Find where the given text appears and provide that cell's center as (x, y) coordinate. 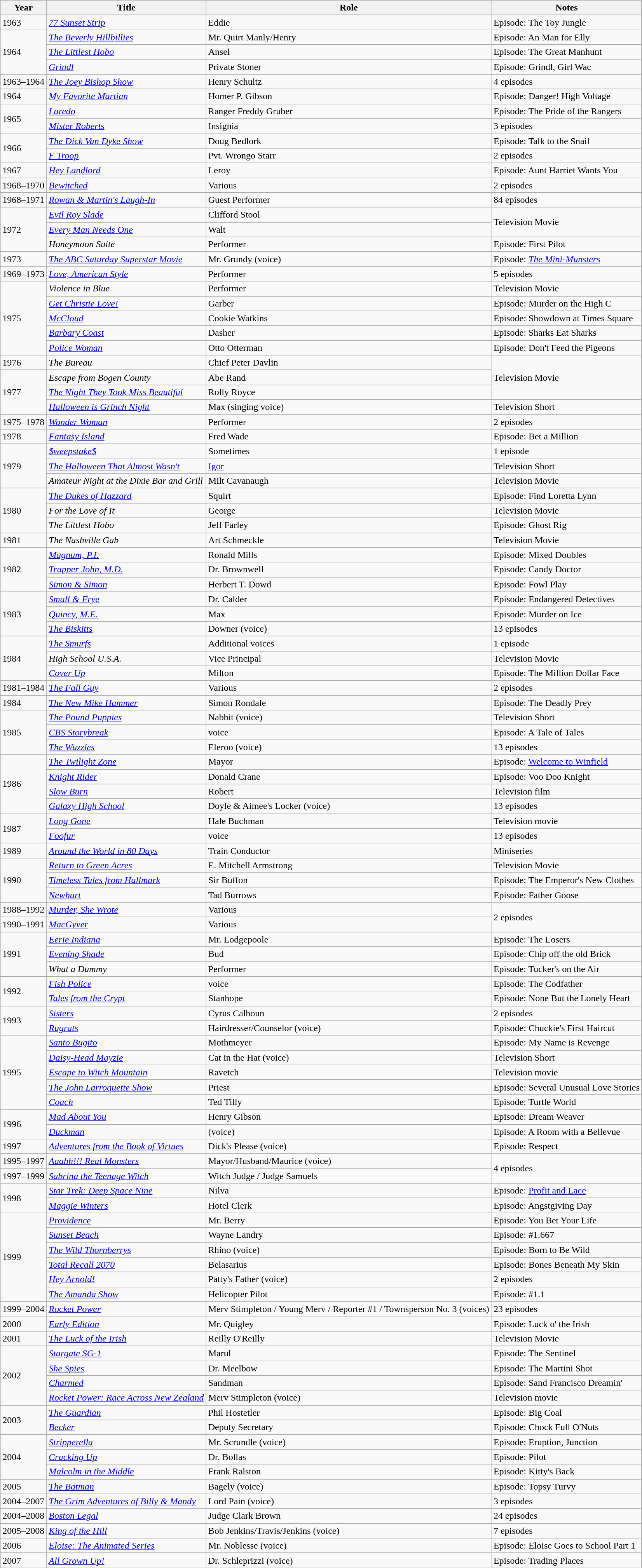
1982 (23, 570)
Downer (voice) (349, 629)
Episode: #1.1 (567, 1294)
Episode: First Pilot (567, 244)
Doug Bedlork (349, 141)
1998 (23, 1198)
Foofur (126, 836)
The Beverly Hillbillies (126, 37)
Jeff Farley (349, 525)
Amateur Night at the Dixie Bar and Grill (126, 481)
Early Edition (126, 1324)
Episode: Angstgiving Day (567, 1206)
1967 (23, 170)
The Nashville Gab (126, 540)
The Batman (126, 1486)
Mr. Quigley (349, 1324)
Max (singing voice) (349, 407)
The Wild Thornberrys (126, 1250)
2005–2008 (23, 1531)
Mr. Quirt Manly/Henry (349, 37)
Stripperella (126, 1442)
Milt Cavanaugh (349, 481)
Galaxy High School (126, 806)
Episode: The Pride of the Rangers (567, 111)
Eerie Indiana (126, 939)
Reilly O'Reilly (349, 1338)
Belasarius (349, 1265)
Insignia (349, 126)
2007 (23, 1560)
My Favorite Martian (126, 96)
Fred Wade (349, 437)
The Pound Puppies (126, 718)
Judge Clark Brown (349, 1516)
Get Christie Love! (126, 303)
Vice Principal (349, 659)
1989 (23, 850)
Episode: Chuckie's First Haircut (567, 1028)
Episode: Welcome to Winfield (567, 762)
Quincy, M.E. (126, 614)
Episode: An Man for Elly (567, 37)
1963–1964 (23, 82)
1991 (23, 954)
The Wuzzles (126, 747)
Bud (349, 954)
Episode: The Sentinel (567, 1353)
Nabbit (voice) (349, 718)
Mr. Lodgepoole (349, 939)
1981 (23, 540)
Episode: Voo Doo Knight (567, 777)
Eleroo (voice) (349, 747)
Sandman (349, 1383)
Grindl (126, 67)
Episode: Sand Francisco Dreamin' (567, 1383)
Episode: Pilot (567, 1457)
Squirt (349, 496)
Star Trek: Deep Space Nine (126, 1191)
Miniseries (567, 850)
Adventures from the Book of Virtues (126, 1146)
1965 (23, 118)
The ABC Saturday Superstar Movie (126, 259)
1963 (23, 23)
Long Gone (126, 821)
Maggie Winters (126, 1206)
Pvt. Wrongo Starr (349, 155)
George (349, 510)
Episode: Eruption, Junction (567, 1442)
Fish Police (126, 984)
Mr. Grundy (voice) (349, 259)
Notes (567, 8)
2004–2008 (23, 1516)
Episode: Bones Beneath My Skin (567, 1265)
Otto Otterman (349, 348)
For the Love of It (126, 510)
2003 (23, 1420)
1977 (23, 392)
The Dick Van Dyke Show (126, 141)
Guest Performer (349, 200)
Sisters (126, 1013)
Episode: Father Goose (567, 895)
Dick's Please (voice) (349, 1146)
1988–1992 (23, 910)
Episode: Born to Be Wild (567, 1250)
Barbary Coast (126, 333)
Frank Ralston (349, 1472)
Ansel (349, 52)
E. Mitchell Armstrong (349, 865)
Bagely (voice) (349, 1486)
Mister Roberts (126, 126)
23 episodes (567, 1309)
Sometimes (349, 451)
Bewitched (126, 185)
Murder, She Wrote (126, 910)
1980 (23, 510)
Ronald Mills (349, 555)
Trapper John, M.D. (126, 570)
Escape to Witch Mountain (126, 1072)
1981–1984 (23, 688)
The Grim Adventures of Billy & Mandy (126, 1501)
The Fall Guy (126, 688)
Episode: Sharks Eat Sharks (567, 333)
Evil Roy Slade (126, 215)
Lord Pain (voice) (349, 1501)
High School U.S.A. (126, 659)
Coach (126, 1102)
84 episodes (567, 200)
1976 (23, 362)
Around the World in 80 Days (126, 850)
Clifford Stool (349, 215)
Tad Burrows (349, 895)
Rugrats (126, 1028)
King of the Hill (126, 1531)
Episode: None But the Lonely Heart (567, 998)
Leroy (349, 170)
Hotel Clerk (349, 1206)
Small & Frye (126, 599)
The Guardian (126, 1413)
Episode: The Martini Shot (567, 1368)
1999–2004 (23, 1309)
Witch Judge / Judge Samuels (349, 1176)
Train Conductor (349, 850)
Becker (126, 1427)
Episode: The Codfather (567, 984)
Priest (349, 1087)
Rolly Royce (349, 392)
2002 (23, 1375)
Wayne Landry (349, 1235)
Episode: The Losers (567, 939)
1975–1978 (23, 422)
Rowan & Martin's Laugh-In (126, 200)
Rocket Power (126, 1309)
1979 (23, 466)
Episode: Trading Places (567, 1560)
1997–1999 (23, 1176)
McCloud (126, 318)
Doyle & Aimee's Locker (voice) (349, 806)
Garber (349, 303)
Total Recall 2070 (126, 1265)
Mr. Scrundle (voice) (349, 1442)
2000 (23, 1324)
Malcolm in the Middle (126, 1472)
Daisy-Head Mayzie (126, 1058)
Dr. Bollas (349, 1457)
Chief Peter Davlin (349, 362)
F Troop (126, 155)
Homer P. Gibson (349, 96)
Mayor (349, 762)
1993 (23, 1021)
The New Mike Hammer (126, 703)
Episode: Profit and Lace (567, 1191)
1999 (23, 1257)
Deputy Secretary (349, 1427)
She Spies (126, 1368)
Mayor/Husband/Maurice (voice) (349, 1161)
Sir Buffon (349, 880)
Episode: A Room with a Bellevue (567, 1132)
Herbert T. Dowd (349, 584)
Episode: The Great Manhunt (567, 52)
Episode: Candy Doctor (567, 570)
Henry Gibson (349, 1117)
Episode: You Bet Your Life (567, 1220)
Episode: Murder on Ice (567, 614)
1995 (23, 1072)
Henry Schultz (349, 82)
Milton (349, 673)
2005 (23, 1486)
Episode: Big Coal (567, 1413)
Hale Buchman (349, 821)
Hey Landlord (126, 170)
Episode: Tucker's on the Air (567, 969)
The Luck of the Irish (126, 1338)
Episode: Turtle World (567, 1102)
Mothmeyer (349, 1043)
Donald Crane (349, 777)
CBS Storybreak (126, 732)
Episode: Respect (567, 1146)
Episode: The Toy Jungle (567, 23)
1996 (23, 1124)
1983 (23, 614)
Hairdresser/Counselor (voice) (349, 1028)
Escape from Bogen County (126, 377)
Episode: Endangered Detectives (567, 599)
What a Dummy (126, 969)
Bob Jenkins/Travis/Jenkins (voice) (349, 1531)
Episode: Luck o' the Irish (567, 1324)
Rhino (voice) (349, 1250)
Art Schmeckle (349, 540)
24 episodes (567, 1516)
Episode: Ghost Rig (567, 525)
Episode: Chock Full O'Nuts (567, 1427)
Dr. Schleprizzi (voice) (349, 1560)
Mr. Noblesse (voice) (349, 1545)
Police Woman (126, 348)
Private Stoner (349, 67)
1972 (23, 230)
The Bureau (126, 362)
Episode: Topsy Turvy (567, 1486)
The John Larroquette Show (126, 1087)
Episode: The Deadly Prey (567, 703)
2006 (23, 1545)
Boston Legal (126, 1516)
Episode: The Emperor's New Clothes (567, 880)
2004–2007 (23, 1501)
1986 (23, 784)
The Smurfs (126, 643)
Igor (349, 466)
Phil Hostetler (349, 1413)
Dr. Meelbow (349, 1368)
Episode: Eloise Goes to School Part 1 (567, 1545)
Episode: Murder on the High C (567, 303)
Return to Green Acres (126, 865)
Episode: A Tale of Tales (567, 732)
Dasher (349, 333)
Cookie Watkins (349, 318)
Episode: Fowl Play (567, 584)
Episode: Aunt Harriet Wants You (567, 170)
Dr. Calder (349, 599)
Episode: The Million Dollar Face (567, 673)
Helicopter Pilot (349, 1294)
1969–1973 (23, 274)
Simon & Simon (126, 584)
Tales from the Crypt (126, 998)
Santo Bugito (126, 1043)
Episode: Chip off the old Brick (567, 954)
1995–1997 (23, 1161)
Abe Rand (349, 377)
Mad About You (126, 1117)
Eddie (349, 23)
Nilva (349, 1191)
The Amanda Show (126, 1294)
1992 (23, 991)
Knight Rider (126, 777)
Episode: Talk to the Snail (567, 141)
Year (23, 8)
2004 (23, 1457)
The Night They Took Miss Beautiful (126, 392)
Charmed (126, 1383)
Mr. Berry (349, 1220)
The Joey Bishop Show (126, 82)
5 episodes (567, 274)
The Halloween That Almost Wasn't (126, 466)
Additional voices (349, 643)
Love, American Style (126, 274)
Simon Rondale (349, 703)
1968–1970 (23, 185)
Episode: Don't Feed the Pigeons (567, 348)
Hey Arnold! (126, 1279)
Sunset Beach (126, 1235)
Fantasy Island (126, 437)
Episode: Grindl, Girl Wac (567, 67)
Rocket Power: Race Across New Zealand (126, 1398)
Robert (349, 791)
Ted Tilly (349, 1102)
Episode: #1.667 (567, 1235)
1978 (23, 437)
The Biskitts (126, 629)
Evening Shade (126, 954)
1997 (23, 1146)
Episode: Dream Weaver (567, 1117)
Merv Stimpleton / Young Merv / Reporter #1 / Townsperson No. 3 (voices) (349, 1309)
Television film (567, 791)
7 episodes (567, 1531)
Episode: Several Unusual Love Stories (567, 1087)
Cover Up (126, 673)
Episode: Find Loretta Lynn (567, 496)
Stanhope (349, 998)
Cyrus Calhoun (349, 1013)
Episode: The Mini-Munsters (567, 259)
1966 (23, 148)
Marul (349, 1353)
Walt (349, 230)
All Grown Up! (126, 1560)
Slow Burn (126, 791)
1990 (23, 880)
Dr. Brownwell (349, 570)
1987 (23, 828)
Eloise: The Animated Series (126, 1545)
(voice) (349, 1132)
Cracking Up (126, 1457)
Wonder Woman (126, 422)
Title (126, 8)
1973 (23, 259)
2001 (23, 1338)
1990–1991 (23, 925)
Episode: Kitty's Back (567, 1472)
77 Sunset Strip (126, 23)
Duckman (126, 1132)
Ravetch (349, 1072)
Laredo (126, 111)
The Dukes of Hazzard (126, 496)
$weepstake$ (126, 451)
Ranger Freddy Gruber (349, 111)
Episode: Showdown at Times Square (567, 318)
Every Man Needs One (126, 230)
Episode: Danger! High Voltage (567, 96)
Stargate SG-1 (126, 1353)
Honeymoon Suite (126, 244)
Cat in the Hat (voice) (349, 1058)
Aaahh!!! Real Monsters (126, 1161)
1968–1971 (23, 200)
Violence in Blue (126, 289)
Timeless Tales from Hallmark (126, 880)
Episode: My Name is Revenge (567, 1043)
Halloween is Grinch Night (126, 407)
Patty's Father (voice) (349, 1279)
Newhart (126, 895)
Sabrina the Teenage Witch (126, 1176)
Merv Stimpleton (voice) (349, 1398)
Max (349, 614)
1975 (23, 318)
Episode: Bet a Million (567, 437)
Magnum, P.I. (126, 555)
Role (349, 8)
1985 (23, 732)
The Twilight Zone (126, 762)
Providence (126, 1220)
MacGyver (126, 925)
Episode: Mixed Doubles (567, 555)
